Scan for the cell matching the given text and deliver its (X, Y) coordinate at center. 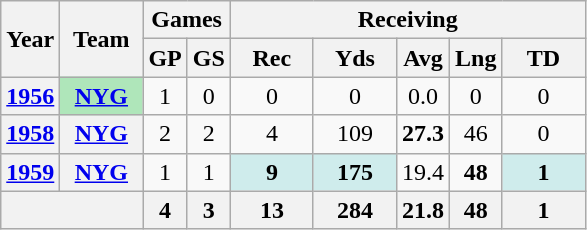
1956 (30, 96)
284 (354, 210)
Lng (476, 58)
Games (186, 20)
Year (30, 39)
0.0 (422, 96)
46 (476, 134)
109 (354, 134)
175 (354, 172)
GS (208, 58)
19.4 (422, 172)
27.3 (422, 134)
Rec (272, 58)
9 (272, 172)
1959 (30, 172)
13 (272, 210)
Yds (354, 58)
Team (102, 39)
TD (544, 58)
21.8 (422, 210)
Avg (422, 58)
Receiving (408, 20)
3 (208, 210)
1958 (30, 134)
GP (165, 58)
